Extract the (x, y) coordinate from the center of the cell holding the provided text.  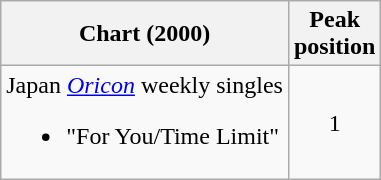
1 (334, 122)
Chart (2000) (145, 34)
Peakposition (334, 34)
Japan Oricon weekly singles"For You/Time Limit" (145, 122)
